Pinpoint the cell where the given text exists, returning its [X, Y] midpoint coordinate. 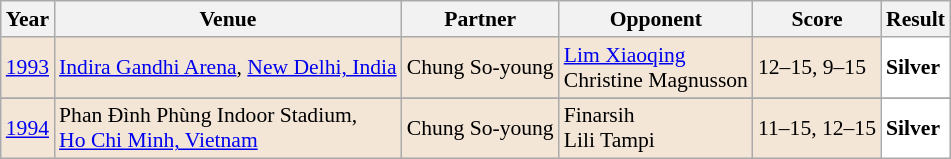
Lim Xiaoqing Christine Magnusson [656, 68]
Finarsih Lili Tampi [656, 128]
Score [817, 19]
11–15, 12–15 [817, 128]
Result [916, 19]
1994 [28, 128]
Phan Đình Phùng Indoor Stadium,Ho Chi Minh, Vietnam [228, 128]
1993 [28, 68]
Year [28, 19]
Venue [228, 19]
Indira Gandhi Arena, New Delhi, India [228, 68]
Partner [480, 19]
Opponent [656, 19]
12–15, 9–15 [817, 68]
